Find where the given text appears and provide that cell's center as (x, y) coordinate. 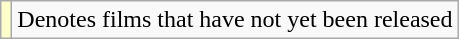
Denotes films that have not yet been released (235, 20)
